Search for the cell housing the specified text and yield its (x, y) center coordinate. 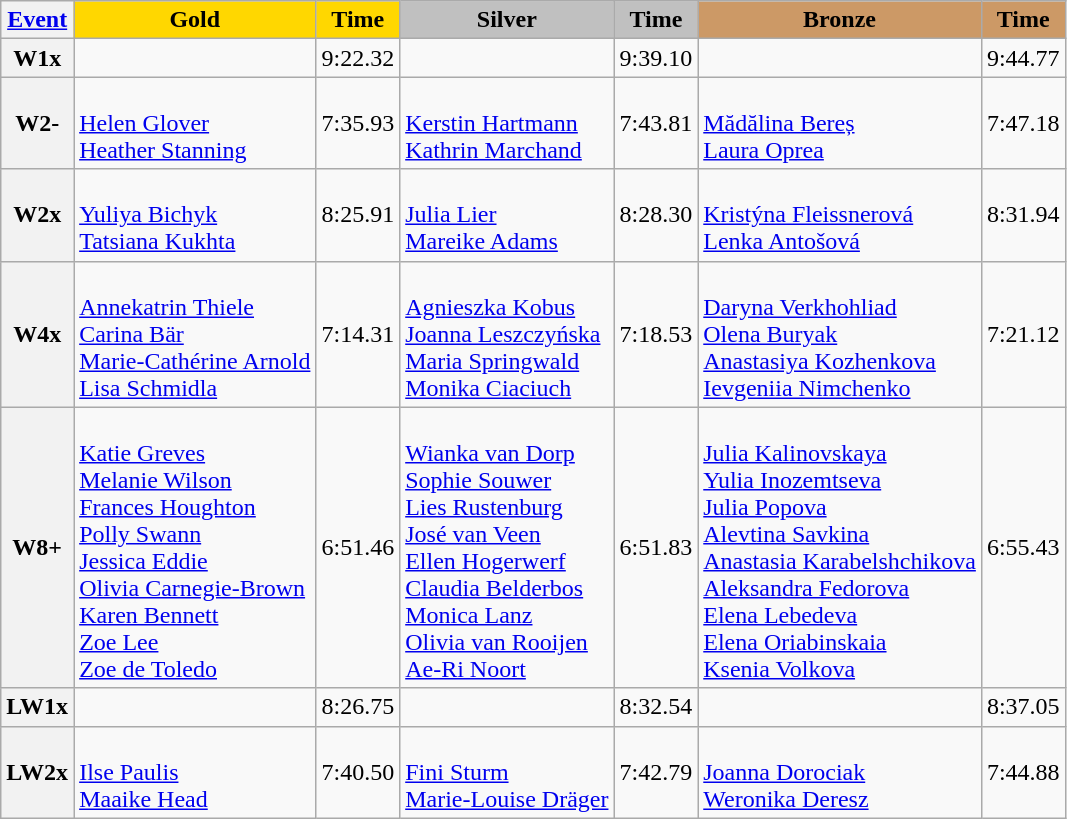
7:42.79 (656, 772)
Kristýna FleissnerováLenka Antošová (840, 215)
Helen GloverHeather Stanning (195, 123)
8:25.91 (358, 215)
W2- (38, 123)
Fini SturmMarie-Louise Dräger (507, 772)
Katie GrevesMelanie WilsonFrances HoughtonPolly SwannJessica EddieOlivia Carnegie-BrownKaren BennettZoe LeeZoe de Toledo (195, 548)
7:18.53 (656, 334)
Kerstin HartmannKathrin Marchand (507, 123)
7:47.18 (1023, 123)
Bronze (840, 20)
W2x (38, 215)
Silver (507, 20)
8:28.30 (656, 215)
Annekatrin ThieleCarina BärMarie-Cathérine ArnoldLisa Schmidla (195, 334)
7:14.31 (358, 334)
7:35.93 (358, 123)
Daryna VerkhohliadOlena BuryakAnastasiya KozhenkovaIevgeniia Nimchenko (840, 334)
8:31.94 (1023, 215)
9:44.77 (1023, 58)
Yuliya BichykTatsiana Kukhta (195, 215)
Julia LierMareike Adams (507, 215)
W8+ (38, 548)
7:44.88 (1023, 772)
6:51.83 (656, 548)
7:21.12 (1023, 334)
LW2x (38, 772)
Mădălina BereșLaura Oprea (840, 123)
Gold (195, 20)
8:37.05 (1023, 707)
6:55.43 (1023, 548)
9:39.10 (656, 58)
7:40.50 (358, 772)
7:43.81 (656, 123)
W4x (38, 334)
Wianka van DorpSophie SouwerLies RustenburgJosé van VeenEllen HogerwerfClaudia BelderbosMonica LanzOlivia van RooijenAe-Ri Noort (507, 548)
8:32.54 (656, 707)
9:22.32 (358, 58)
Agnieszka KobusJoanna LeszczyńskaMaria SpringwaldMonika Ciaciuch (507, 334)
Ilse PaulisMaaike Head (195, 772)
W1x (38, 58)
8:26.75 (358, 707)
Joanna DorociakWeronika Deresz (840, 772)
LW1x (38, 707)
6:51.46 (358, 548)
Event (38, 20)
